Pinpoint the cell where the given text exists, returning its (x, y) midpoint coordinate. 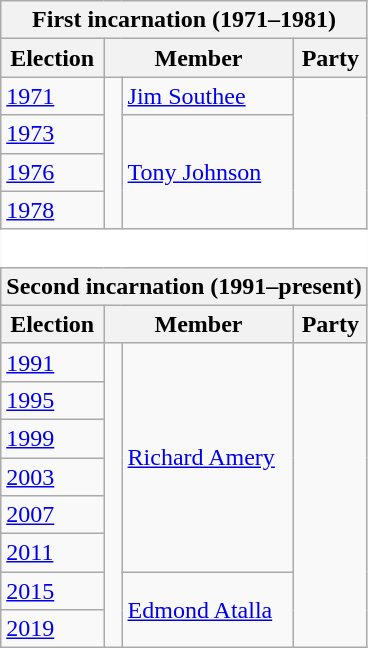
Second incarnation (1991–present) (184, 286)
2007 (52, 515)
1991 (52, 362)
2011 (52, 553)
1978 (52, 210)
Tony Johnson (208, 172)
Richard Amery (208, 457)
First incarnation (1971–1981) (184, 20)
Edmond Atalla (208, 610)
2003 (52, 477)
1976 (52, 172)
1999 (52, 438)
1973 (52, 134)
1995 (52, 400)
2019 (52, 629)
2015 (52, 591)
1971 (52, 96)
Jim Southee (208, 96)
